Capture the cell that displays the provided text and extract its (X, Y) central coordinate. 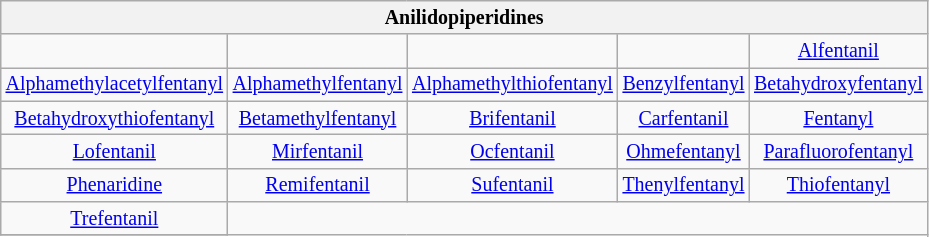
Alphamethylfentanyl (318, 84)
Benzylfentanyl (684, 84)
Brifentanil (512, 118)
Anilidopiperidines (464, 18)
Sufentanil (512, 184)
Betahydroxyfentanyl (838, 84)
Trefentanil (114, 218)
Alphamethylthiofentanyl (512, 84)
Ocfentanil (512, 152)
Alphamethylacetylfentanyl (114, 84)
Thiofentanyl (838, 184)
Remifentanil (318, 184)
Mirfentanil (318, 152)
Lofentanil (114, 152)
Phenaridine (114, 184)
Betahydroxythiofentanyl (114, 118)
Betamethylfentanyl (318, 118)
Alfentanil (838, 52)
Thenylfentanyl (684, 184)
Fentanyl (838, 118)
Carfentanil (684, 118)
Parafluorofentanyl (838, 152)
Ohmefentanyl (684, 152)
